Return the [X, Y] coordinate for the center point of the cell that contains the specified text.  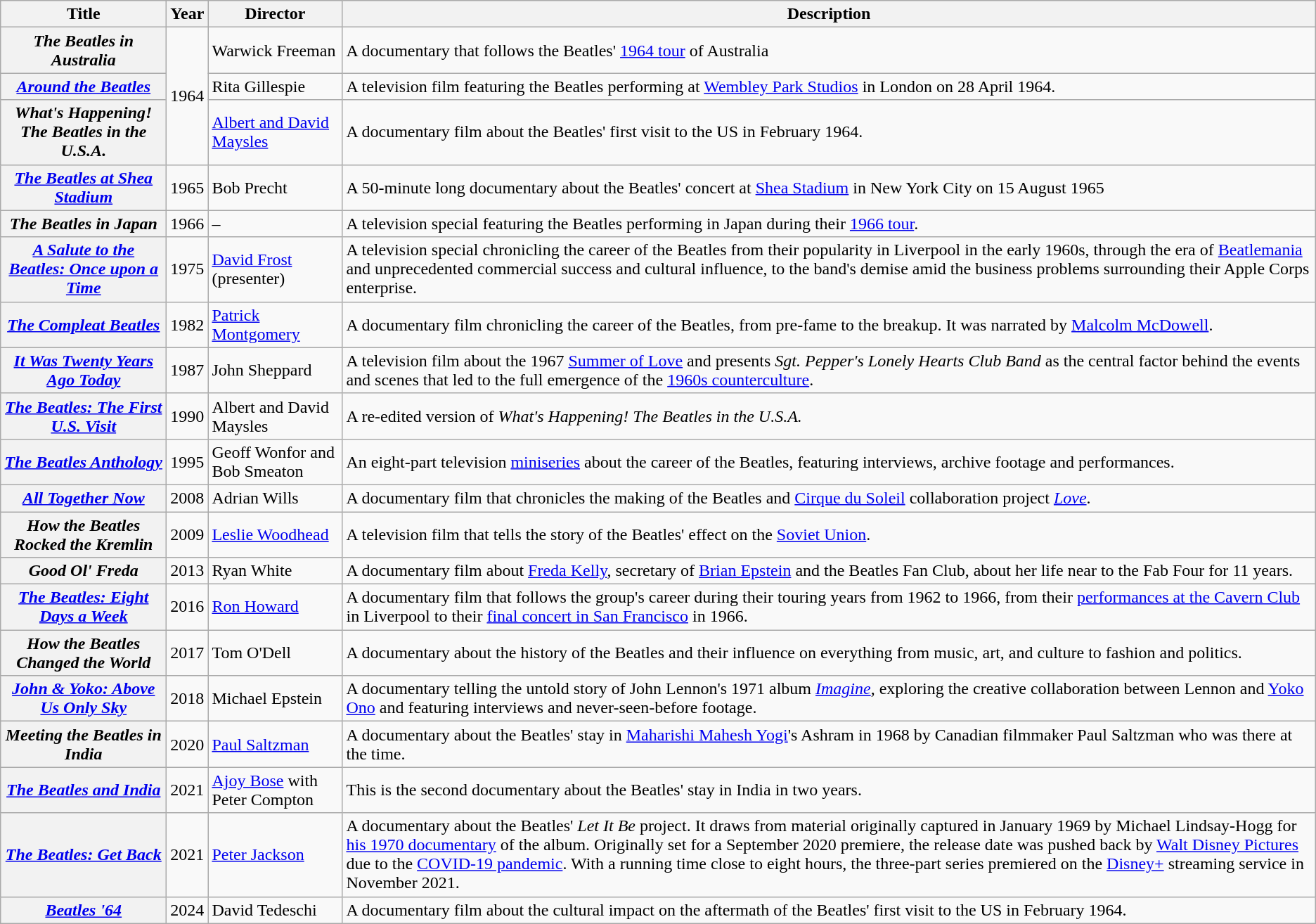
Patrick Montgomery [276, 325]
1990 [187, 416]
The Beatles in Australia [84, 51]
It Was Twenty Years Ago Today [84, 370]
1975 [187, 269]
This is the second documentary about the Beatles' stay in India in two years. [829, 790]
A 50-minute long documentary about the Beatles' concert at Shea Stadium in New York City on 15 August 1965 [829, 187]
Meeting the Beatles in India [84, 744]
Ron Howard [276, 608]
Michael Epstein [276, 699]
2016 [187, 608]
Year [187, 14]
The Beatles: The First U.S. Visit [84, 416]
An eight-part television miniseries about the career of the Beatles, featuring interviews, archive footage and performances. [829, 461]
– [276, 224]
A re-edited version of What's Happening! The Beatles in the U.S.A. [829, 416]
A documentary film about the Beatles' first visit to the US in February 1964. [829, 132]
A television film featuring the Beatles performing at Wembley Park Studios in London on 28 April 1964. [829, 86]
1995 [187, 461]
1964 [187, 96]
How the Beatles Changed the World [84, 653]
1982 [187, 325]
John Sheppard [276, 370]
Tom O'Dell [276, 653]
Leslie Woodhead [276, 534]
A documentary film about Freda Kelly, secretary of Brian Epstein and the Beatles Fan Club, about her life near to the Fab Four for 11 years. [829, 571]
The Beatles Anthology [84, 461]
2013 [187, 571]
2018 [187, 699]
Bob Precht [276, 187]
1965 [187, 187]
Director [276, 14]
Warwick Freeman [276, 51]
David Frost (presenter) [276, 269]
Good Ol' Freda [84, 571]
A documentary film about the cultural impact on the aftermath of the Beatles' first visit to the US in February 1964. [829, 910]
Geoff Wonfor and Bob Smeaton [276, 461]
Ryan White [276, 571]
A documentary about the Beatles' stay in Maharishi Mahesh Yogi's Ashram in 1968 by Canadian filmmaker Paul Saltzman who was there at the time. [829, 744]
The Beatles and India [84, 790]
1987 [187, 370]
Rita Gillespie [276, 86]
A documentary film chronicling the career of the Beatles, from pre-fame to the breakup. It was narrated by Malcolm McDowell. [829, 325]
Beatles '64 [84, 910]
Around the Beatles [84, 86]
A Salute to the Beatles: Once upon a Time [84, 269]
Description [829, 14]
2024 [187, 910]
Adrian Wills [276, 498]
The Compleat Beatles [84, 325]
2009 [187, 534]
1966 [187, 224]
A documentary about the history of the Beatles and their influence on everything from music, art, and culture to fashion and politics. [829, 653]
A documentary film that chronicles the making of the Beatles and Cirque du Soleil collaboration project Love. [829, 498]
Paul Saltzman [276, 744]
The Beatles at Shea Stadium [84, 187]
The Beatles in Japan [84, 224]
Ajoy Bose with Peter Compton [276, 790]
A television special featuring the Beatles performing in Japan during their 1966 tour. [829, 224]
All Together Now [84, 498]
How the Beatles Rocked the Kremlin [84, 534]
2008 [187, 498]
What's Happening! The Beatles in the U.S.A. [84, 132]
Title [84, 14]
A television film that tells the story of the Beatles' effect on the Soviet Union. [829, 534]
A documentary that follows the Beatles' 1964 tour of Australia [829, 51]
2020 [187, 744]
2017 [187, 653]
David Tedeschi [276, 910]
John & Yoko: Above Us Only Sky [84, 699]
The Beatles: Get Back [84, 855]
Peter Jackson [276, 855]
The Beatles: Eight Days a Week [84, 608]
